Extract the [X, Y] coordinate from the center of the cell holding the provided text.  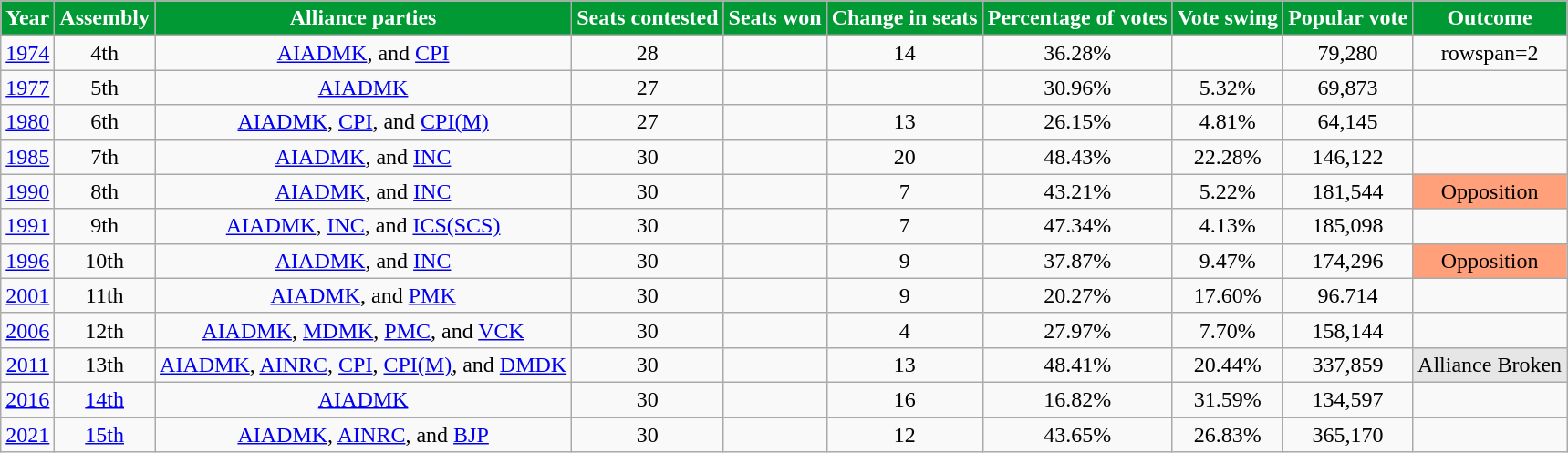
2001 [27, 295]
158,144 [1348, 330]
20.44% [1228, 365]
79,280 [1348, 53]
rowspan=2 [1490, 53]
181,544 [1348, 191]
5.22% [1228, 191]
15th [105, 435]
4 [905, 330]
1996 [27, 261]
12 [905, 435]
9.47% [1228, 261]
37.87% [1077, 261]
AIADMK, AINRC, and BJP [363, 435]
AIADMK, AINRC, CPI, CPI(M), and DMDK [363, 365]
64,145 [1348, 122]
36.28% [1077, 53]
48.43% [1077, 157]
Percentage of votes [1077, 18]
14th [105, 399]
27.97% [1077, 330]
Alliance parties [363, 18]
2011 [27, 365]
26.83% [1228, 435]
AIADMK, INC, and ICS(SCS) [363, 226]
14 [905, 53]
43.65% [1077, 435]
5th [105, 88]
6th [105, 122]
22.28% [1228, 157]
AIADMK, CPI, and CPI(M) [363, 122]
Assembly [105, 18]
2021 [27, 435]
26.15% [1077, 122]
7.70% [1228, 330]
69,873 [1348, 88]
12th [105, 330]
13th [105, 365]
20.27% [1077, 295]
Alliance Broken [1490, 365]
17.60% [1228, 295]
1977 [27, 88]
31.59% [1228, 399]
174,296 [1348, 261]
8th [105, 191]
4th [105, 53]
Year [27, 18]
Seats contested [648, 18]
1990 [27, 191]
28 [648, 53]
Outcome [1490, 18]
Popular vote [1348, 18]
1991 [27, 226]
365,170 [1348, 435]
96.714 [1348, 295]
146,122 [1348, 157]
43.21% [1077, 191]
337,859 [1348, 365]
1974 [27, 53]
Seats won [775, 18]
7th [105, 157]
30.96% [1077, 88]
AIADMK, and CPI [363, 53]
185,098 [1348, 226]
48.41% [1077, 365]
1980 [27, 122]
134,597 [1348, 399]
5.32% [1228, 88]
2006 [27, 330]
10th [105, 261]
4.13% [1228, 226]
AIADMK, MDMK, PMC, and VCK [363, 330]
9th [105, 226]
47.34% [1077, 226]
AIADMK, and PMK [363, 295]
Vote swing [1228, 18]
20 [905, 157]
16.82% [1077, 399]
16 [905, 399]
11th [105, 295]
Change in seats [905, 18]
1985 [27, 157]
2016 [27, 399]
4.81% [1228, 122]
